Extract the (X, Y) coordinate from the center of the cell holding the provided text.  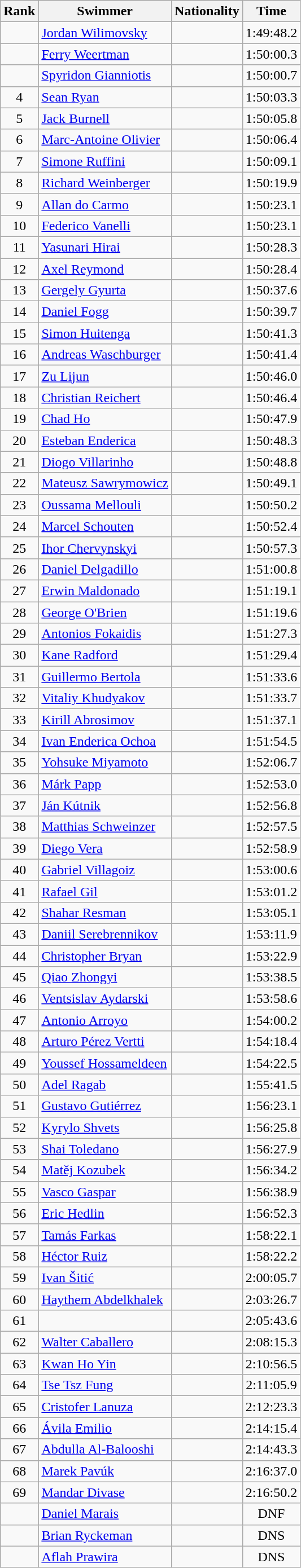
35 (19, 763)
Guillermo Bertola (105, 677)
5 (19, 118)
48 (19, 1042)
Kirill Abrosimov (105, 720)
2:16:37.0 (271, 1471)
Marc-Antoine Olivier (105, 140)
Ján Kútnik (105, 805)
Federico Vanelli (105, 226)
2:14:15.4 (271, 1428)
40 (19, 870)
27 (19, 591)
Andreas Waschburger (105, 355)
37 (19, 805)
1:55:41.5 (271, 1085)
1:53:22.9 (271, 956)
Christian Reichert (105, 398)
Rank (19, 11)
1:50:03.3 (271, 97)
Simon Huitenga (105, 333)
1:56:38.9 (271, 1192)
59 (19, 1278)
Yohsuke Miyamoto (105, 763)
Haythem Abdelkhalek (105, 1299)
Shai Toledano (105, 1149)
1:52:06.7 (271, 763)
1:50:00.7 (271, 76)
63 (19, 1364)
Christopher Bryan (105, 956)
Chad Ho (105, 419)
1:50:48.8 (271, 462)
1:50:00.3 (271, 54)
Tse Tsz Fung (105, 1385)
1:50:28.3 (271, 247)
30 (19, 655)
21 (19, 462)
1:51:33.7 (271, 698)
Cristofer Lanuza (105, 1407)
54 (19, 1170)
Zu Lijun (105, 376)
Diego Vera (105, 848)
Diogo Villarinho (105, 462)
1:50:50.2 (271, 505)
1:52:56.8 (271, 805)
10 (19, 226)
16 (19, 355)
28 (19, 612)
25 (19, 548)
1:50:48.3 (271, 441)
1:50:49.1 (271, 483)
23 (19, 505)
Mandar Divase (105, 1492)
Marek Pavúk (105, 1471)
Márk Papp (105, 784)
Swimmer (105, 11)
32 (19, 698)
68 (19, 1471)
34 (19, 741)
12 (19, 269)
1:52:58.9 (271, 848)
1:51:37.1 (271, 720)
17 (19, 376)
Abdulla Al-Balooshi (105, 1450)
Marcel Schouten (105, 526)
Walter Caballero (105, 1342)
Youssef Hossameldeen (105, 1063)
1:54:00.2 (271, 1020)
Mateusz Sawrymowicz (105, 483)
1:56:23.1 (271, 1106)
1:53:05.1 (271, 913)
1:50:05.8 (271, 118)
11 (19, 247)
41 (19, 891)
1:50:37.6 (271, 290)
2:03:26.7 (271, 1299)
2:16:50.2 (271, 1492)
Gustavo Gutiérrez (105, 1106)
33 (19, 720)
1:53:00.6 (271, 870)
7 (19, 161)
1:53:38.5 (271, 977)
62 (19, 1342)
Daniel Fogg (105, 312)
39 (19, 848)
Daniil Serebrennikov (105, 934)
George O'Brien (105, 612)
49 (19, 1063)
1:53:58.6 (271, 999)
6 (19, 140)
1:54:22.5 (271, 1063)
Ventsislav Aydarski (105, 999)
Shahar Resman (105, 913)
24 (19, 526)
1:56:25.8 (271, 1127)
1:52:57.5 (271, 827)
66 (19, 1428)
Antonio Arroyo (105, 1020)
Matěj Kozubek (105, 1170)
1:50:19.9 (271, 183)
52 (19, 1127)
1:53:11.9 (271, 934)
58 (19, 1256)
Vasco Gaspar (105, 1192)
Héctor Ruiz (105, 1256)
1:50:06.4 (271, 140)
1:56:52.3 (271, 1213)
55 (19, 1192)
Ivan Enderica Ochoa (105, 741)
1:56:34.2 (271, 1170)
Ávila Emilio (105, 1428)
Spyridon Gianniotis (105, 76)
Simone Ruffini (105, 161)
53 (19, 1149)
1:50:39.7 (271, 312)
26 (19, 569)
50 (19, 1085)
13 (19, 290)
65 (19, 1407)
18 (19, 398)
Kwan Ho Yin (105, 1364)
9 (19, 204)
Aflah Prawira (105, 1557)
38 (19, 827)
Antonios Fokaidis (105, 634)
Oussama Mellouli (105, 505)
2:10:56.5 (271, 1364)
8 (19, 183)
1:51:33.6 (271, 677)
1:53:01.2 (271, 891)
15 (19, 333)
46 (19, 999)
29 (19, 634)
1:51:00.8 (271, 569)
Yasunari Hirai (105, 247)
Allan do Carmo (105, 204)
57 (19, 1235)
1:51:19.6 (271, 612)
1:58:22.2 (271, 1256)
Matthias Schweinzer (105, 827)
14 (19, 312)
19 (19, 419)
2:12:23.3 (271, 1407)
43 (19, 934)
1:51:27.3 (271, 634)
1:58:22.1 (271, 1235)
Brian Ryckeman (105, 1535)
69 (19, 1492)
2:11:05.9 (271, 1385)
Daniel Delgadillo (105, 569)
2:00:05.7 (271, 1278)
31 (19, 677)
Daniel Marais (105, 1514)
1:50:57.3 (271, 548)
1:50:28.4 (271, 269)
Time (271, 11)
1:50:46.4 (271, 398)
1:50:47.9 (271, 419)
47 (19, 1020)
Kyrylo Shvets (105, 1127)
64 (19, 1385)
Richard Weinberger (105, 183)
1:50:46.0 (271, 376)
Adel Ragab (105, 1085)
Vitaliy Khudyakov (105, 698)
Gergely Gyurta (105, 290)
1:56:27.9 (271, 1149)
1:51:29.4 (271, 655)
DNF (271, 1514)
Rafael Gil (105, 891)
51 (19, 1106)
Qiao Zhongyi (105, 977)
56 (19, 1213)
1:50:09.1 (271, 161)
Gabriel Villagoiz (105, 870)
Eric Hedlin (105, 1213)
Nationality (207, 11)
Ihor Chervynskyi (105, 548)
1:50:52.4 (271, 526)
36 (19, 784)
Tamás Farkas (105, 1235)
4 (19, 97)
45 (19, 977)
Erwin Maldonado (105, 591)
1:49:48.2 (271, 33)
2:05:43.6 (271, 1321)
1:51:54.5 (271, 741)
1:52:53.0 (271, 784)
42 (19, 913)
60 (19, 1299)
1:50:41.4 (271, 355)
1:54:18.4 (271, 1042)
1:51:19.1 (271, 591)
Jack Burnell (105, 118)
2:14:43.3 (271, 1450)
Jordan Wilimovsky (105, 33)
1:50:41.3 (271, 333)
Axel Reymond (105, 269)
20 (19, 441)
Sean Ryan (105, 97)
Kane Radford (105, 655)
Arturo Pérez Vertti (105, 1042)
44 (19, 956)
Ivan Šitić (105, 1278)
67 (19, 1450)
61 (19, 1321)
Ferry Weertman (105, 54)
2:08:15.3 (271, 1342)
22 (19, 483)
Esteban Enderica (105, 441)
